Identify which cell holds the provided text, then report its (X, Y) central coordinate. 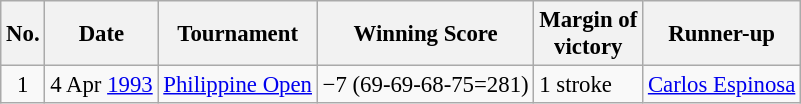
Date (102, 34)
Tournament (238, 34)
−7 (69-69-68-75=281) (426, 85)
No. (23, 34)
Winning Score (426, 34)
Margin ofvictory (588, 34)
1 stroke (588, 85)
Runner-up (722, 34)
Carlos Espinosa (722, 85)
Philippine Open (238, 85)
4 Apr 1993 (102, 85)
1 (23, 85)
